For the text-containing cell, return its midpoint in (x, y) coordinate format. 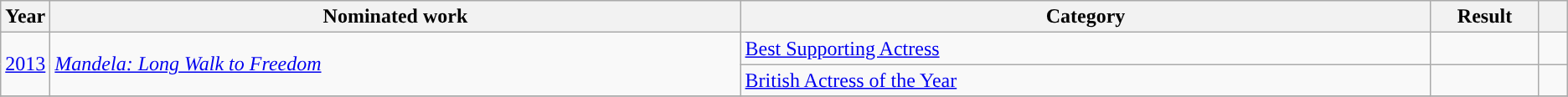
Nominated work (395, 17)
British Actress of the Year (1086, 80)
Mandela: Long Walk to Freedom (395, 64)
2013 (25, 64)
Best Supporting Actress (1086, 48)
Result (1484, 17)
Category (1086, 17)
Year (25, 17)
